Identify which cell holds the provided text, then report its [X, Y] central coordinate. 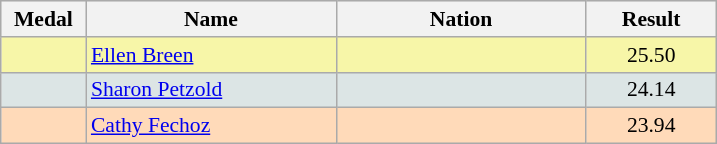
Result [651, 19]
Nation [461, 19]
Ellen Breen [211, 55]
25.50 [651, 55]
Medal [44, 19]
Sharon Petzold [211, 90]
23.94 [651, 126]
Cathy Fechoz [211, 126]
24.14 [651, 90]
Name [211, 19]
